Pinpoint the cell where the given text exists, returning its (x, y) midpoint coordinate. 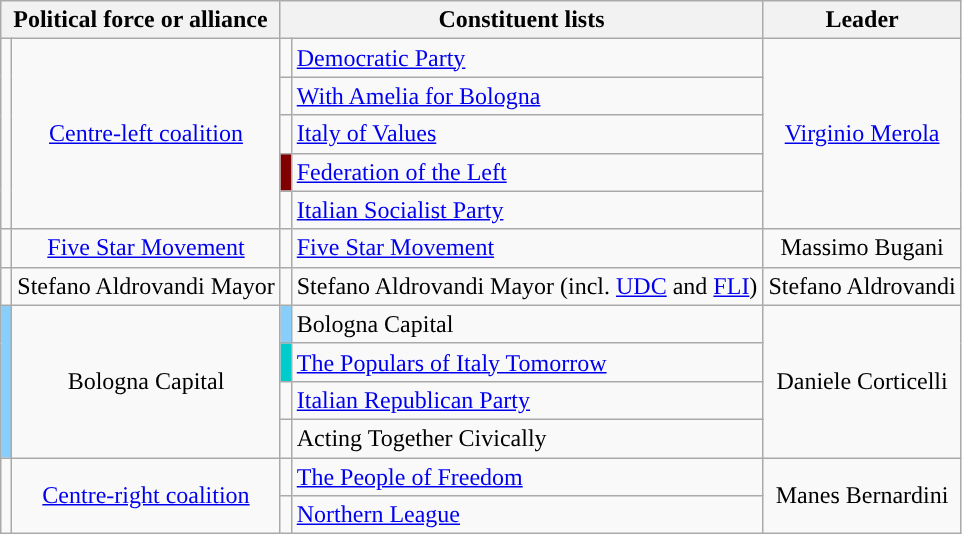
Italy of Values (527, 134)
Stefano Aldrovandi Mayor (incl. UDC and FLI) (527, 286)
Acting Together Civically (527, 438)
Northern League (527, 515)
Manes Bernardini (862, 496)
Virginio Merola (862, 134)
Centre-left coalition (146, 134)
The Populars of Italy Tomorrow (527, 362)
Federation of the Left (527, 172)
Leader (862, 20)
Italian Socialist Party (527, 210)
Daniele Corticelli (862, 381)
The People of Freedom (527, 477)
Constituent lists (522, 20)
Centre-right coalition (146, 496)
With Amelia for Bologna (527, 96)
Massimo Bugani (862, 248)
Italian Republican Party (527, 400)
Political force or alliance (140, 20)
Democratic Party (527, 58)
Stefano Aldrovandi (862, 286)
Stefano Aldrovandi Mayor (146, 286)
